Scan for the cell matching the given text and deliver its [x, y] coordinate at center. 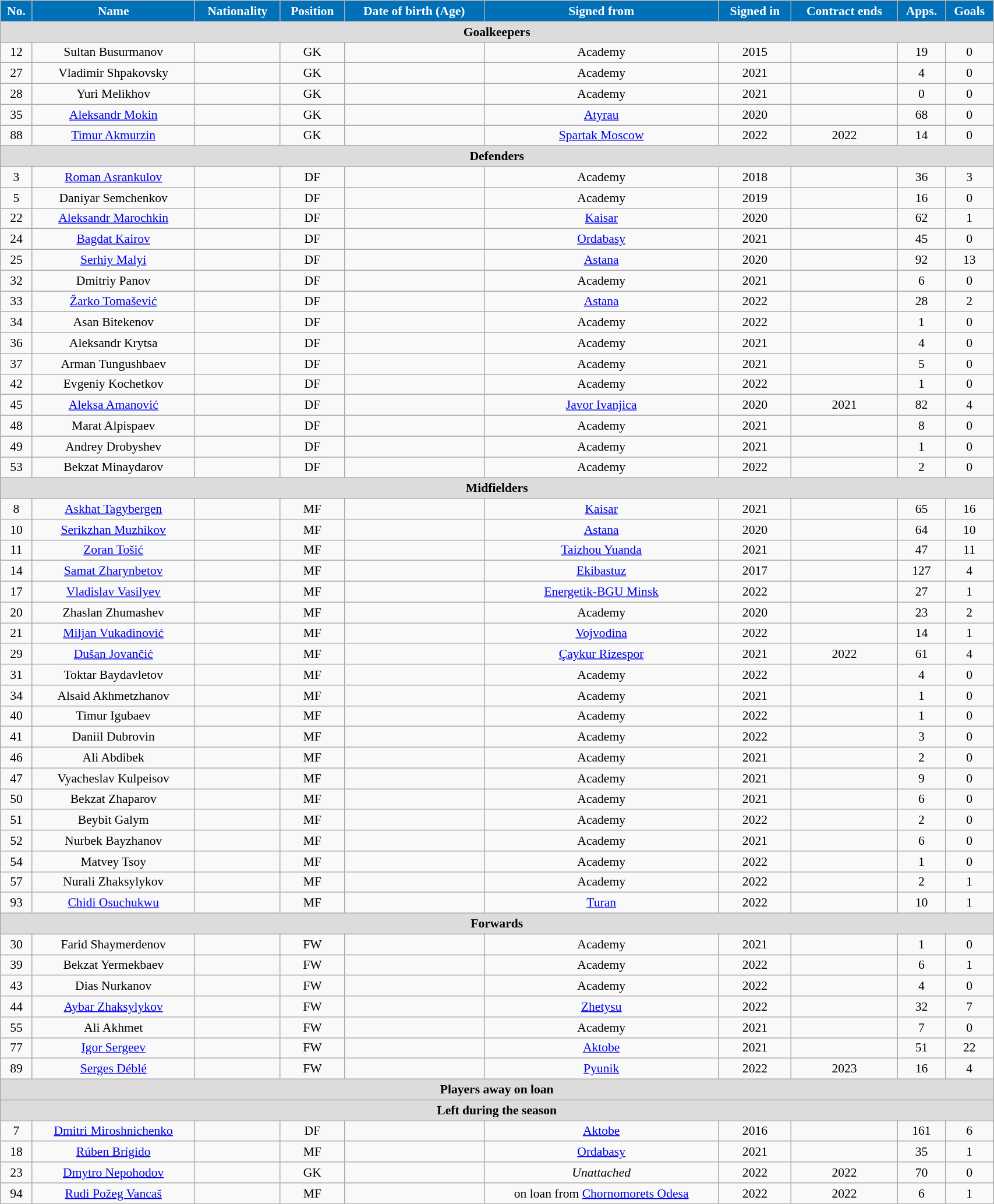
Igor Sergeev [113, 1048]
Roman Asrankulov [113, 177]
Daniyar Semchenkov [113, 198]
42 [16, 384]
Ali Akhmet [113, 1028]
18 [16, 1152]
Çaykur Rizespor [601, 654]
Aleksandr Mokin [113, 115]
Spartak Moscow [601, 136]
Forwards [497, 924]
Goals [970, 11]
Nurbek Bayzhanov [113, 841]
Timur Igubaev [113, 716]
Zhetysu [601, 1007]
43 [16, 986]
Toktar Baydavletov [113, 675]
Energetik-BGU Minsk [601, 592]
53 [16, 468]
9 [921, 778]
Bekzat Yermekbaev [113, 965]
Rúben Brígido [113, 1152]
Serhiy Malyi [113, 260]
Vladislav Vasilyev [113, 592]
No. [16, 11]
Nationality [238, 11]
Javor Ivanjica [601, 405]
2018 [755, 177]
49 [16, 447]
46 [16, 758]
Žarko Tomašević [113, 302]
29 [16, 654]
Bekzat Minaydarov [113, 468]
Andrey Drobyshev [113, 447]
Miljan Vukadinović [113, 633]
127 [921, 571]
2019 [755, 198]
Aybar Zhaksylykov [113, 1007]
Aleksa Amanović [113, 405]
on loan from Chornomorets Odesa [601, 1194]
65 [921, 509]
Pyunik [601, 1069]
52 [16, 841]
55 [16, 1028]
82 [921, 405]
Dias Nurkanov [113, 986]
2016 [755, 1131]
88 [16, 136]
Matvey Tsoy [113, 862]
62 [921, 218]
40 [16, 716]
13 [970, 260]
2015 [755, 52]
Midfielders [497, 488]
Askhat Tagybergen [113, 509]
61 [921, 654]
17 [16, 592]
89 [16, 1069]
30 [16, 944]
Evgeniy Kochetkov [113, 384]
Vyacheslav Kulpeisov [113, 778]
Dmytro Nepohodov [113, 1173]
48 [16, 426]
Chidi Osuchukwu [113, 903]
Aleksandr Krytsa [113, 343]
54 [16, 862]
Dušan Jovančić [113, 654]
Atyrau [601, 115]
Bagdat Kairov [113, 239]
Unattached [601, 1173]
Signed from [601, 11]
Marat Alpispaev [113, 426]
2017 [755, 571]
Contract ends [844, 11]
Zoran Tošić [113, 550]
Alsaid Akhmetzhanov [113, 696]
Taizhou Yuanda [601, 550]
Players away on loan [497, 1090]
Zhaslan Zhumashev [113, 612]
Bekzat Zhaparov [113, 799]
Yuri Melikhov [113, 94]
Dmitriy Panov [113, 281]
57 [16, 882]
Asan Bitekenov [113, 323]
94 [16, 1194]
50 [16, 799]
Farid Shaymerdenov [113, 944]
19 [921, 52]
37 [16, 364]
Rudi Požeg Vancaš [113, 1194]
39 [16, 965]
Date of birth (Age) [414, 11]
64 [921, 530]
Left during the season [497, 1110]
Samat Zharynbetov [113, 571]
25 [16, 260]
Beybit Galym [113, 820]
Goalkeepers [497, 32]
Turan [601, 903]
Vladimir Shpakovsky [113, 73]
20 [16, 612]
41 [16, 737]
77 [16, 1048]
Daniil Dubrovin [113, 737]
44 [16, 1007]
70 [921, 1173]
21 [16, 633]
24 [16, 239]
Timur Akmurzin [113, 136]
Aleksandr Marochkin [113, 218]
Defenders [497, 157]
Dmitri Miroshnichenko [113, 1131]
92 [921, 260]
Serikzhan Muzhikov [113, 530]
2023 [844, 1069]
31 [16, 675]
Ali Abdibek [113, 758]
Arman Tungushbaev [113, 364]
Ekibastuz [601, 571]
Name [113, 11]
Sultan Busurmanov [113, 52]
Apps. [921, 11]
Position [312, 11]
68 [921, 115]
93 [16, 903]
Serges Déblé [113, 1069]
161 [921, 1131]
Vojvodina [601, 633]
12 [16, 52]
Nurali Zhaksylykov [113, 882]
33 [16, 302]
Signed in [755, 11]
